Determine the (x, y) coordinate at the center of the cell enclosing the given text.  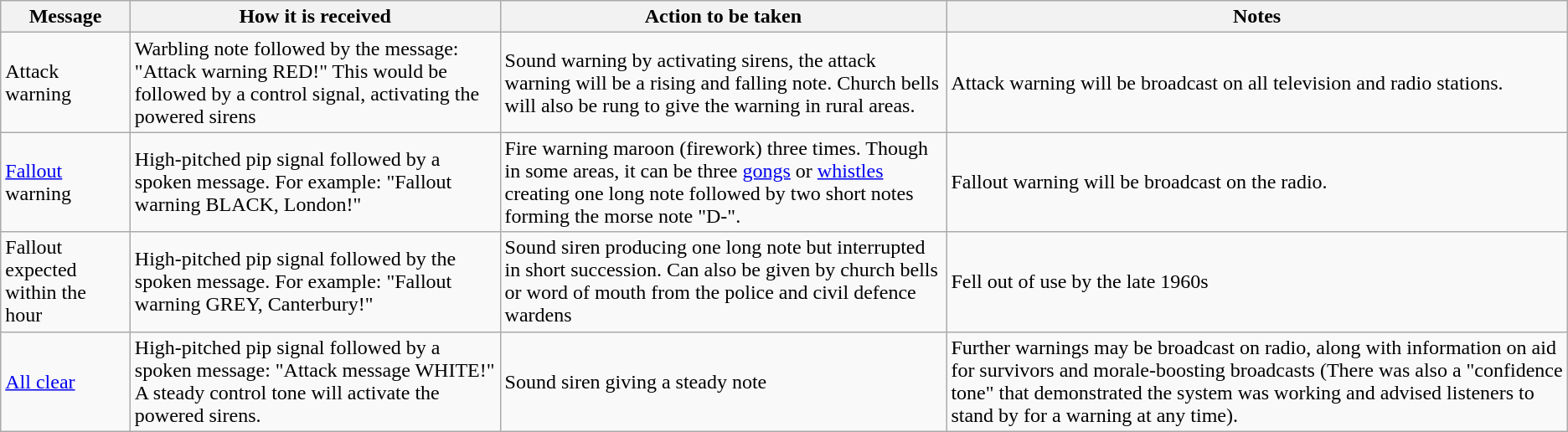
Fallout warning will be broadcast on the radio. (1256, 183)
How it is received (315, 17)
Fell out of use by the late 1960s (1256, 281)
High-pitched pip signal followed by a spoken message. For example: "Fallout warning BLACK, London!" (315, 183)
Notes (1256, 17)
Warbling note followed by the message: "Attack warning RED!" This would be followed by a control signal, activating the powered sirens (315, 82)
High-pitched pip signal followed by a spoken message: "Attack message WHITE!" A steady control tone will activate the powered sirens. (315, 382)
Attack warning (65, 82)
Action to be taken (724, 17)
Fallout expected within the hour (65, 281)
Attack warning will be broadcast on all television and radio stations. (1256, 82)
All clear (65, 382)
Message (65, 17)
Fallout warning (65, 183)
Sound siren giving a steady note (724, 382)
High-pitched pip signal followed by the spoken message. For example: "Fallout warning GREY, Canterbury!" (315, 281)
